Identify which cell holds the provided text, then report its [X, Y] central coordinate. 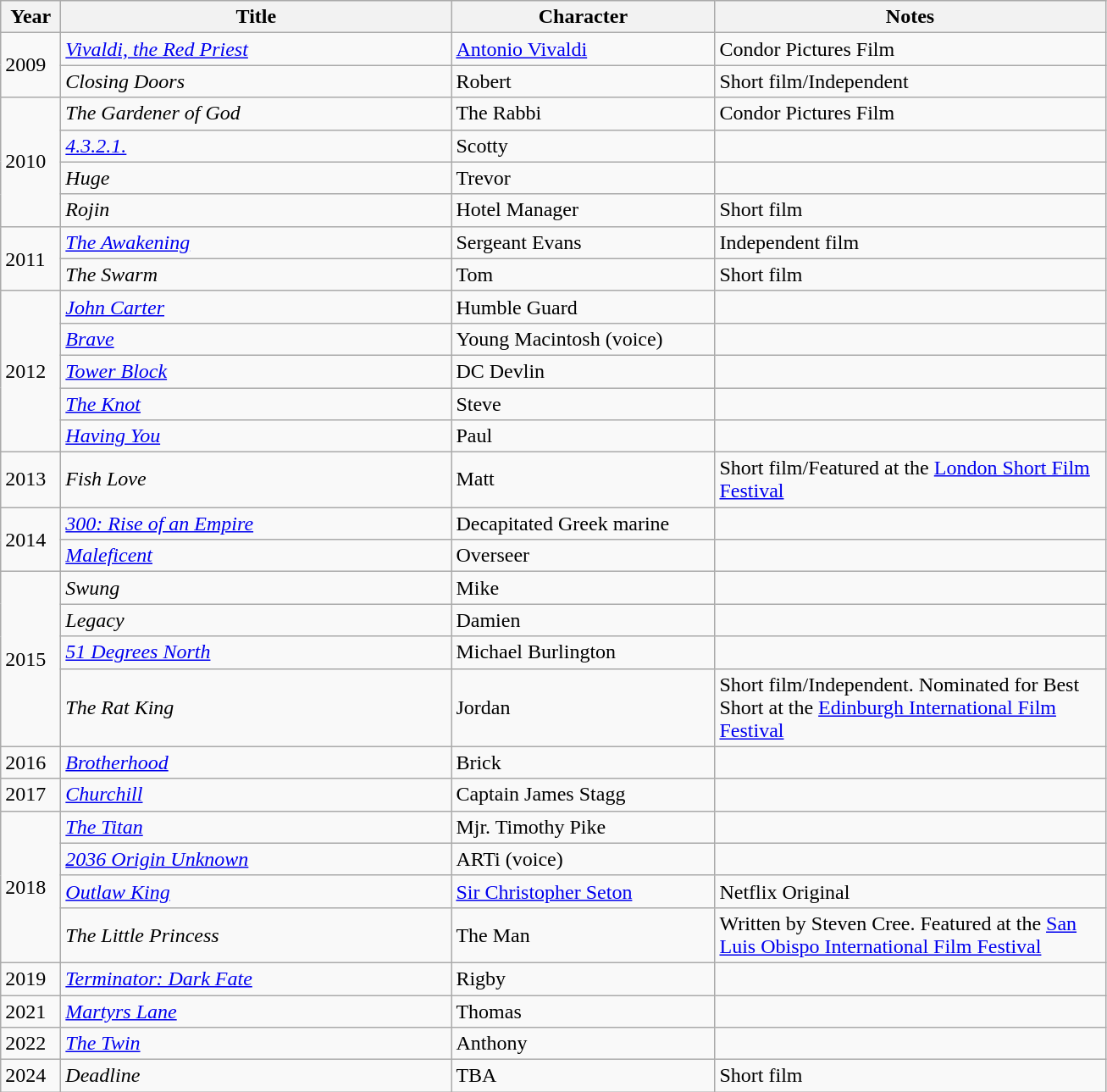
Year [30, 17]
2017 [30, 795]
The Little Princess [256, 935]
Thomas [583, 1011]
ARTi (voice) [583, 859]
Anthony [583, 1044]
Martyrs Lane [256, 1011]
Antonio Vivaldi [583, 49]
4.3.2.1. [256, 146]
2014 [30, 540]
Scotty [583, 146]
The Knot [256, 404]
2015 [30, 659]
Robert [583, 81]
2011 [30, 258]
2010 [30, 162]
The Man [583, 935]
Mjr. Timothy Pike [583, 827]
Overseer [583, 556]
2036 Origin Unknown [256, 859]
The Awakening [256, 242]
The Rabbi [583, 114]
Brotherhood [256, 762]
300: Rise of an Empire [256, 524]
The Swarm [256, 274]
2019 [30, 978]
The Twin [256, 1044]
Deadline [256, 1076]
Steve [583, 404]
Trevor [583, 178]
Title [256, 17]
John Carter [256, 307]
The Rat King [256, 707]
2013 [30, 479]
Independent film [910, 242]
Short film/Independent [910, 81]
Matt [583, 479]
Swung [256, 588]
2018 [30, 886]
The Titan [256, 827]
Notes [910, 17]
2022 [30, 1044]
Tom [583, 274]
The Gardener of God [256, 114]
Maleficent [256, 556]
Written by Steven Cree. Featured at the San Luis Obispo International Film Festival [910, 935]
Huge [256, 178]
Paul [583, 436]
Short film/Featured at the London Short Film Festival [910, 479]
2024 [30, 1076]
Having You [256, 436]
Sergeant Evans [583, 242]
Tower Block [256, 371]
Short film/Independent. Nominated for Best Short at the Edinburgh International Film Festival [910, 707]
51 Degrees North [256, 652]
Character [583, 17]
Humble Guard [583, 307]
Terminator: Dark Fate [256, 978]
Young Macintosh (voice) [583, 339]
Vivaldi, the Red Priest [256, 49]
Outlaw King [256, 891]
2021 [30, 1011]
Legacy [256, 620]
Churchill [256, 795]
2009 [30, 65]
Rigby [583, 978]
2016 [30, 762]
Sir Christopher Seton [583, 891]
Hotel Manager [583, 210]
Closing Doors [256, 81]
Jordan [583, 707]
Damien [583, 620]
Brick [583, 762]
Mike [583, 588]
2012 [30, 371]
Brave [256, 339]
Decapitated Greek marine [583, 524]
Captain James Stagg [583, 795]
TBA [583, 1076]
Michael Burlington [583, 652]
Fish Love [256, 479]
Netflix Original [910, 891]
Rojin [256, 210]
DC Devlin [583, 371]
